Return [x, y] of the center of cell containing provided text 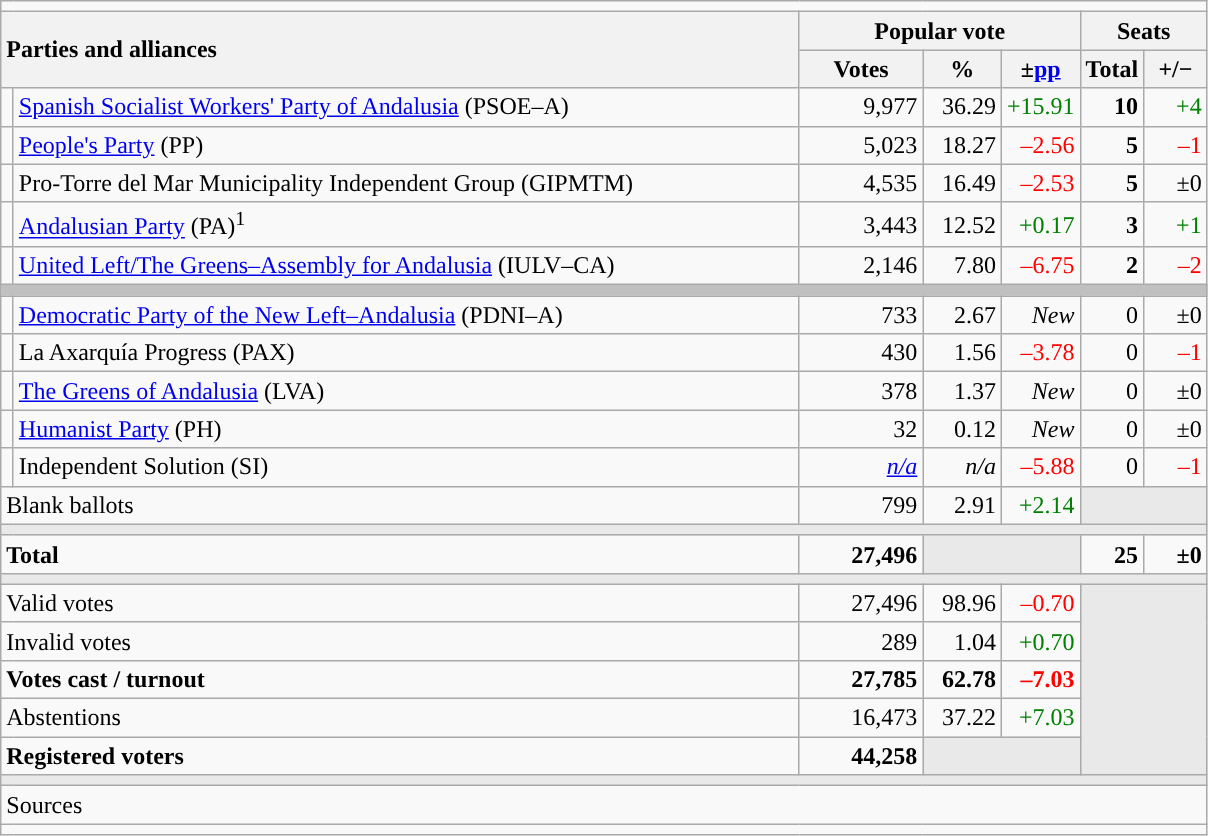
62.78 [962, 679]
Valid votes [400, 603]
–6.75 [1040, 266]
Blank ballots [400, 505]
1.56 [962, 353]
+7.03 [1040, 718]
10 [1112, 107]
–2.56 [1040, 145]
% [962, 69]
18.27 [962, 145]
36.29 [962, 107]
The Greens of Andalusia (LVA) [406, 391]
1.04 [962, 641]
Votes cast / turnout [400, 679]
–2.53 [1040, 183]
7.80 [962, 266]
United Left/The Greens–Assembly for Andalusia (IULV–CA) [406, 266]
430 [861, 353]
3 [1112, 224]
–3.78 [1040, 353]
+1 [1176, 224]
27,785 [861, 679]
People's Party (PP) [406, 145]
5,023 [861, 145]
Independent Solution (SI) [406, 467]
Pro-Torre del Mar Municipality Independent Group (GIPMTM) [406, 183]
+4 [1176, 107]
Parties and alliances [400, 50]
1.37 [962, 391]
4,535 [861, 183]
Democratic Party of the New Left–Andalusia (PDNI–A) [406, 315]
2.91 [962, 505]
+15.91 [1040, 107]
98.96 [962, 603]
Humanist Party (PH) [406, 429]
2.67 [962, 315]
+0.17 [1040, 224]
799 [861, 505]
–0.70 [1040, 603]
25 [1112, 554]
Votes [861, 69]
37.22 [962, 718]
733 [861, 315]
9,977 [861, 107]
12.52 [962, 224]
2 [1112, 266]
16,473 [861, 718]
+2.14 [1040, 505]
Registered voters [400, 756]
Seats [1144, 31]
Spanish Socialist Workers' Party of Andalusia (PSOE–A) [406, 107]
Andalusian Party (PA)1 [406, 224]
Invalid votes [400, 641]
–7.03 [1040, 679]
3,443 [861, 224]
+/− [1176, 69]
0.12 [962, 429]
–2 [1176, 266]
289 [861, 641]
Abstentions [400, 718]
44,258 [861, 756]
Sources [604, 805]
32 [861, 429]
2,146 [861, 266]
La Axarquía Progress (PAX) [406, 353]
378 [861, 391]
16.49 [962, 183]
Popular vote [940, 31]
+0.70 [1040, 641]
±pp [1040, 69]
–5.88 [1040, 467]
